Detect which cell encompasses the target text, then output its [X, Y] center coordinate. 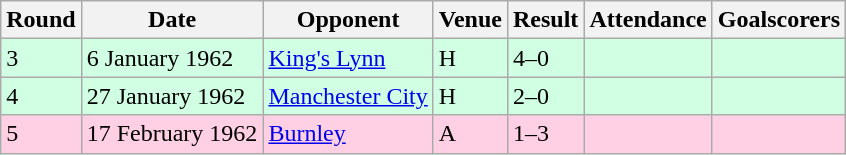
Attendance [648, 20]
4–0 [545, 58]
Round [41, 20]
A [470, 134]
Result [545, 20]
17 February 1962 [172, 134]
27 January 1962 [172, 96]
3 [41, 58]
5 [41, 134]
King's Lynn [348, 58]
Opponent [348, 20]
1–3 [545, 134]
6 January 1962 [172, 58]
Date [172, 20]
2–0 [545, 96]
Venue [470, 20]
4 [41, 96]
Goalscorers [778, 20]
Burnley [348, 134]
Manchester City [348, 96]
